Search for the cell housing the specified text and yield its (X, Y) center coordinate. 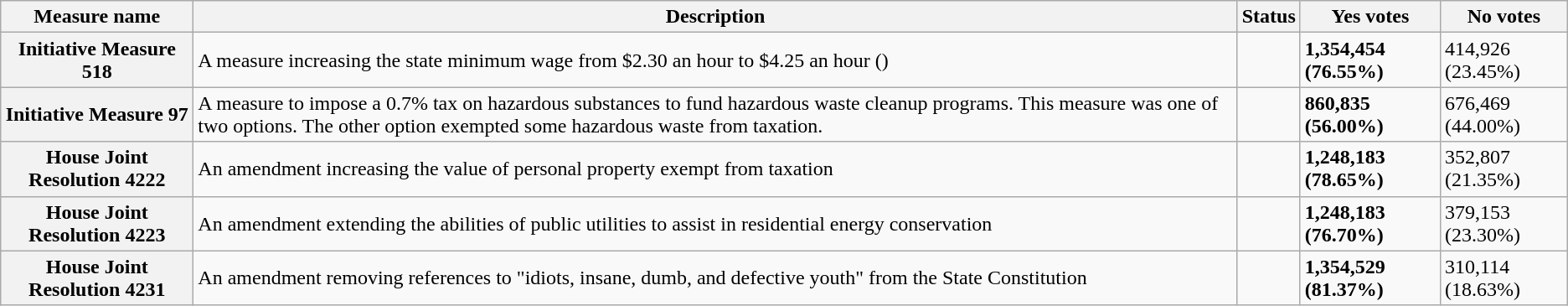
Description (715, 17)
House Joint Resolution 4231 (97, 278)
414,926 (23.45%) (1504, 60)
676,469 (44.00%) (1504, 114)
An amendment extending the abilities of public utilities to assist in residential energy conservation (715, 223)
379,153 (23.30%) (1504, 223)
1,248,183 (76.70%) (1370, 223)
310,114 (18.63%) (1504, 278)
House Joint Resolution 4222 (97, 169)
An amendment increasing the value of personal property exempt from taxation (715, 169)
No votes (1504, 17)
Yes votes (1370, 17)
352,807 (21.35%) (1504, 169)
An amendment removing references to "idiots, insane, dumb, and defective youth" from the State Constitution (715, 278)
Status (1268, 17)
1,354,454 (76.55%) (1370, 60)
Initiative Measure 518 (97, 60)
860,835 (56.00%) (1370, 114)
Initiative Measure 97 (97, 114)
1,248,183 (78.65%) (1370, 169)
1,354,529 (81.37%) (1370, 278)
Measure name (97, 17)
House Joint Resolution 4223 (97, 223)
A measure increasing the state minimum wage from $2.30 an hour to $4.25 an hour () (715, 60)
